Search for the cell housing the specified text and yield its [X, Y] center coordinate. 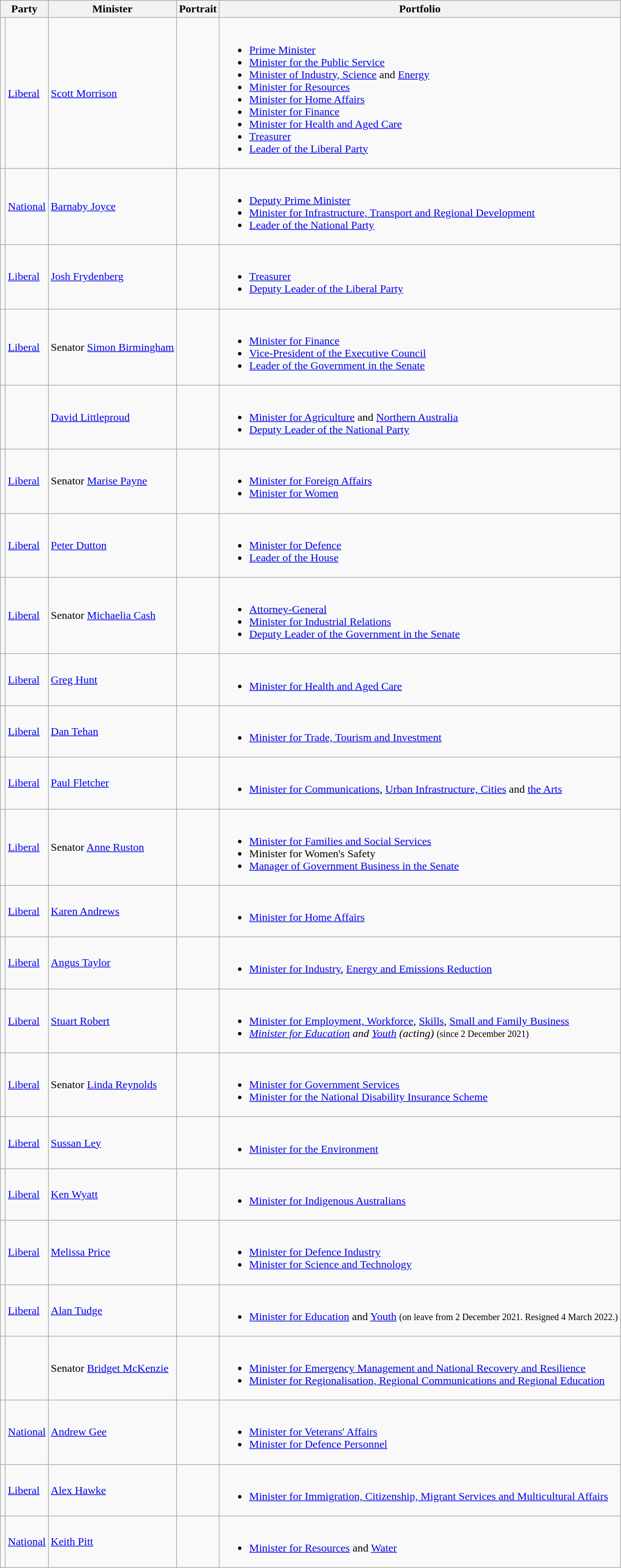
Keith Pitt [112, 1541]
Minister for Trade, Tourism and Investment [420, 731]
TreasurerDeputy Leader of the Liberal Party [420, 277]
Party [25, 9]
Minister [112, 9]
Minister for Immigration, Citizenship, Migrant Services and Multicultural Affairs [420, 1490]
Minister for Government ServicesMinister for the National Disability Insurance Scheme [420, 1085]
Andrew Gee [112, 1432]
Senator Marise Payne [112, 481]
Paul Fletcher [112, 783]
Angus Taylor [112, 963]
Minister for Employment, Workforce, Skills, Small and Family BusinessMinister for Education and Youth (acting) (since 2 December 2021) [420, 1021]
Senator Michaelia Cash [112, 616]
Senator Anne Ruston [112, 847]
Minister for Agriculture and Northern AustraliaDeputy Leader of the National Party [420, 417]
Karen Andrews [112, 911]
Minister for Resources and Water [420, 1541]
Portfolio [420, 9]
Minister for Defence IndustryMinister for Science and Technology [420, 1252]
Minister for Foreign AffairsMinister for Women [420, 481]
Minister for FinanceVice-President of the Executive CouncilLeader of the Government in the Senate [420, 347]
Barnaby Joyce [112, 207]
Deputy Prime MinisterMinister for Infrastructure, Transport and Regional DevelopmentLeader of the National Party [420, 207]
Minister for Emergency Management and National Recovery and ResilienceMinister for Regionalisation, Regional Communications and Regional Education [420, 1368]
Sussan Ley [112, 1143]
Stuart Robert [112, 1021]
Portrait [198, 9]
Scott Morrison [112, 93]
Alan Tudge [112, 1310]
Alex Hawke [112, 1490]
Minister for Industry, Energy and Emissions Reduction [420, 963]
David Littleproud [112, 417]
Minister for Veterans' AffairsMinister for Defence Personnel [420, 1432]
Senator Linda Reynolds [112, 1085]
Minister for the Environment [420, 1143]
Minister for Families and Social ServicesMinister for Women's SafetyManager of Government Business in the Senate [420, 847]
Dan Tehan [112, 731]
Peter Dutton [112, 545]
Minister for Communications, Urban Infrastructure, Cities and the Arts [420, 783]
Greg Hunt [112, 680]
Minister for Health and Aged Care [420, 680]
Minister for Education and Youth (on leave from 2 December 2021. Resigned 4 March 2022.) [420, 1310]
Minister for DefenceLeader of the House [420, 545]
Ken Wyatt [112, 1195]
Attorney-GeneralMinister for Industrial RelationsDeputy Leader of the Government in the Senate [420, 616]
Senator Bridget McKenzie [112, 1368]
Senator Simon Birmingham [112, 347]
Minister for Indigenous Australians [420, 1195]
Melissa Price [112, 1252]
Josh Frydenberg [112, 277]
Minister for Home Affairs [420, 911]
